Find where the given text appears and provide that cell's center as [X, Y] coordinate. 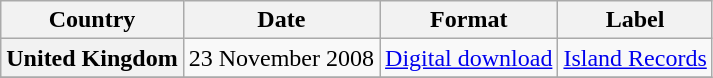
Format [469, 20]
Date [281, 20]
Island Records [635, 58]
Digital download [469, 58]
United Kingdom [92, 58]
Label [635, 20]
23 November 2008 [281, 58]
Country [92, 20]
